Scan for the cell matching the given text and deliver its (x, y) coordinate at center. 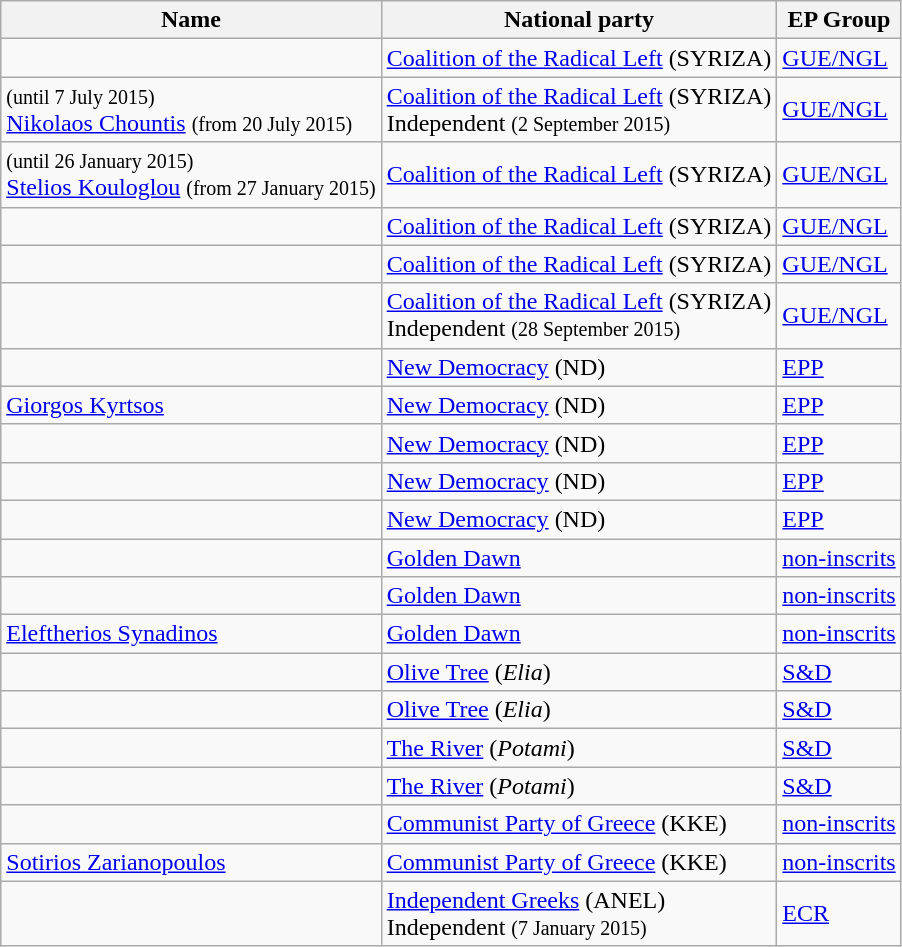
EP Group (839, 20)
(until 7 July 2015)Nikolaos Chountis (from 20 July 2015) (191, 110)
Giorgos Kyrtsos (191, 405)
ECR (839, 914)
Name (191, 20)
Eleftherios Synadinos (191, 634)
Coalition of the Radical Left (SYRIZA)Independent (2 September 2015) (579, 110)
(until 26 January 2015)Stelios Kouloglou (from 27 January 2015) (191, 174)
Coalition of the Radical Left (SYRIZA)Independent (28 September 2015) (579, 316)
Sotirios Zarianopoulos (191, 862)
National party (579, 20)
Independent Greeks (ANEL)Independent (7 January 2015) (579, 914)
